Output the [x, y] coordinate of the center of the cell containing the given text.  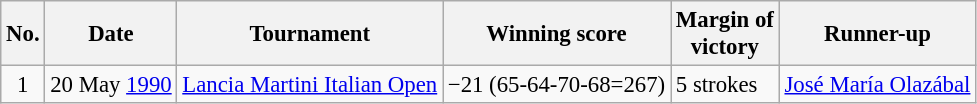
−21 (65-64-70-68=267) [556, 85]
5 strokes [724, 85]
No. [23, 34]
Runner-up [878, 34]
Tournament [310, 34]
1 [23, 85]
Margin ofvictory [724, 34]
Winning score [556, 34]
Lancia Martini Italian Open [310, 85]
José María Olazábal [878, 85]
20 May 1990 [111, 85]
Date [111, 34]
